Find where the given text appears and provide that cell's center as (x, y) coordinate. 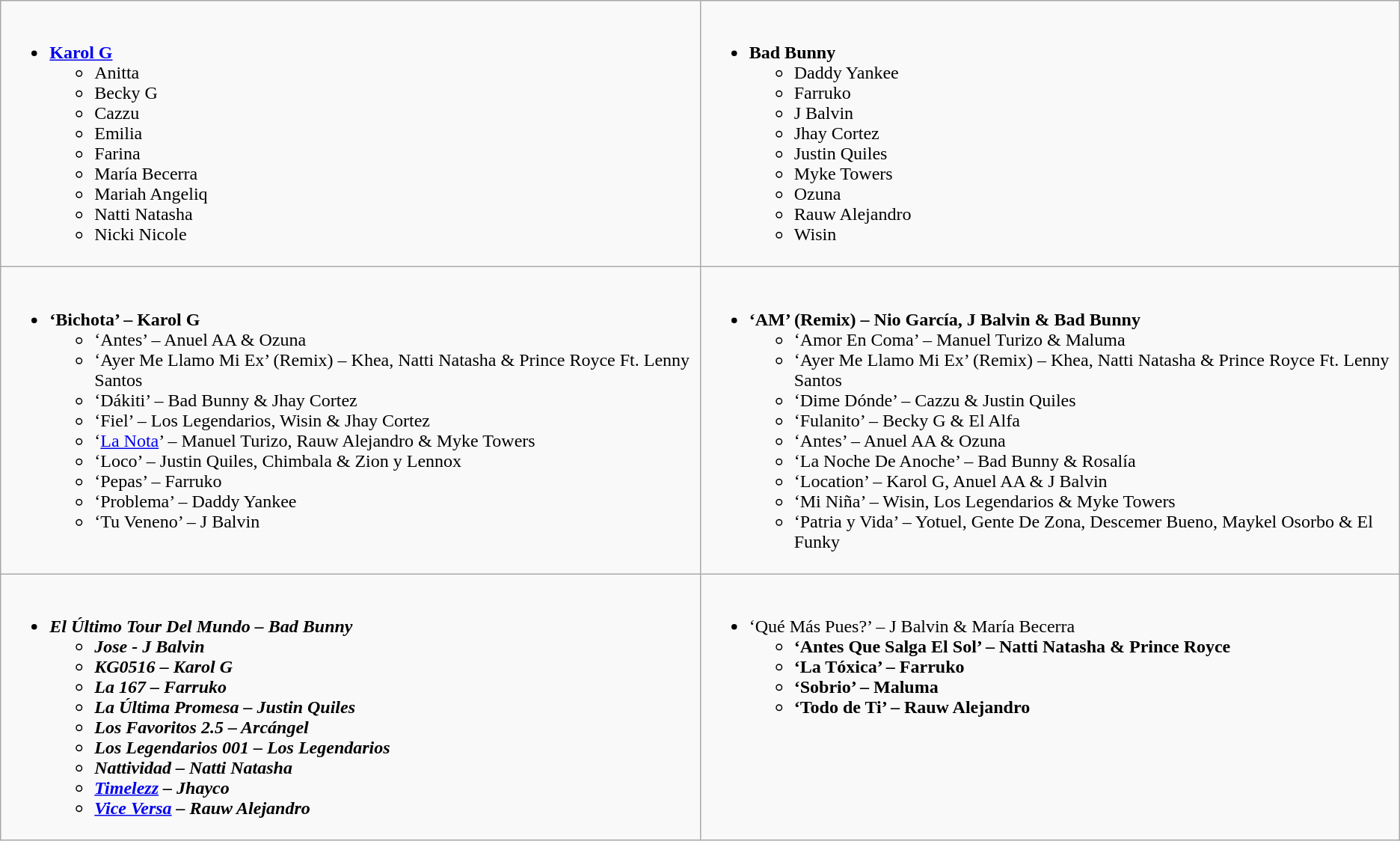
Bad BunnyDaddy YankeeFarrukoJ BalvinJhay CortezJustin QuilesMyke TowersOzunaRauw AlejandroWisin (1050, 134)
Karol GAnittaBecky GCazzuEmiliaFarinaMaría BecerraMariah AngeliqNatti NatashaNicki Nicole (350, 134)
